For the text-containing cell, return its midpoint in (x, y) coordinate format. 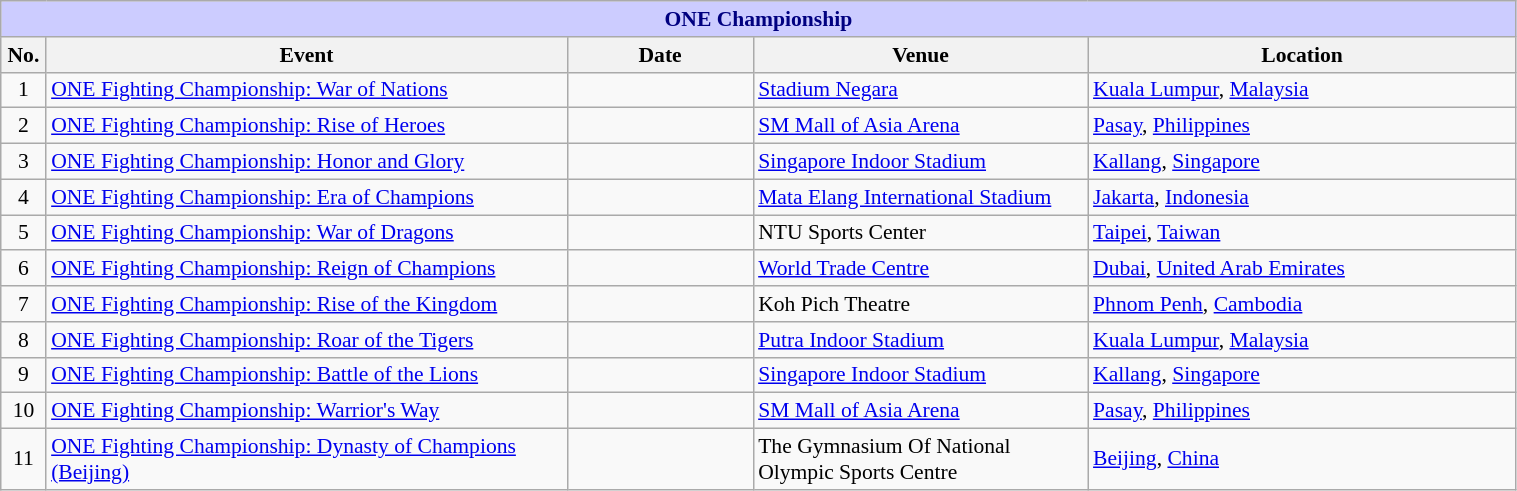
5 (24, 233)
Venue (920, 55)
ONE Fighting Championship: Era of Champions (306, 197)
ONE Fighting Championship: War of Dragons (306, 233)
10 (24, 411)
11 (24, 460)
1 (24, 90)
Phnom Penh, Cambodia (1302, 304)
World Trade Centre (920, 269)
Beijing, China (1302, 460)
ONE Fighting Championship: Battle of the Lions (306, 375)
Dubai, United Arab Emirates (1302, 269)
ONE Fighting Championship: Rise of Heroes (306, 126)
Location (1302, 55)
Event (306, 55)
8 (24, 340)
6 (24, 269)
ONE Fighting Championship: Reign of Champions (306, 269)
Stadium Negara (920, 90)
NTU Sports Center (920, 233)
ONE Fighting Championship: Honor and Glory (306, 162)
No. (24, 55)
3 (24, 162)
ONE Championship (758, 19)
Mata Elang International Stadium (920, 197)
Date (660, 55)
The Gymnasium Of National Olympic Sports Centre (920, 460)
ONE Fighting Championship: Roar of the Tigers (306, 340)
ONE Fighting Championship: Dynasty of Champions (Beijing) (306, 460)
Koh Pich Theatre (920, 304)
Jakarta, Indonesia (1302, 197)
ONE Fighting Championship: Rise of the Kingdom (306, 304)
7 (24, 304)
4 (24, 197)
2 (24, 126)
ONE Fighting Championship: War of Nations (306, 90)
9 (24, 375)
Putra Indoor Stadium (920, 340)
ONE Fighting Championship: Warrior's Way (306, 411)
Taipei, Taiwan (1302, 233)
